Return the [X, Y] coordinate for the center point of the cell that contains the specified text.  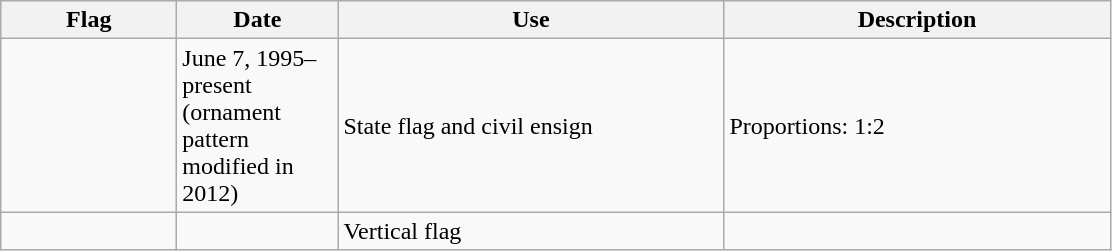
June 7, 1995–present (ornament pattern modified in 2012) [258, 126]
Flag [89, 20]
Description [917, 20]
State flag and civil ensign [531, 126]
Use [531, 20]
Date [258, 20]
Proportions: 1:2 [917, 126]
Vertical flag [531, 231]
